Return (X, Y) of the center of cell containing provided text 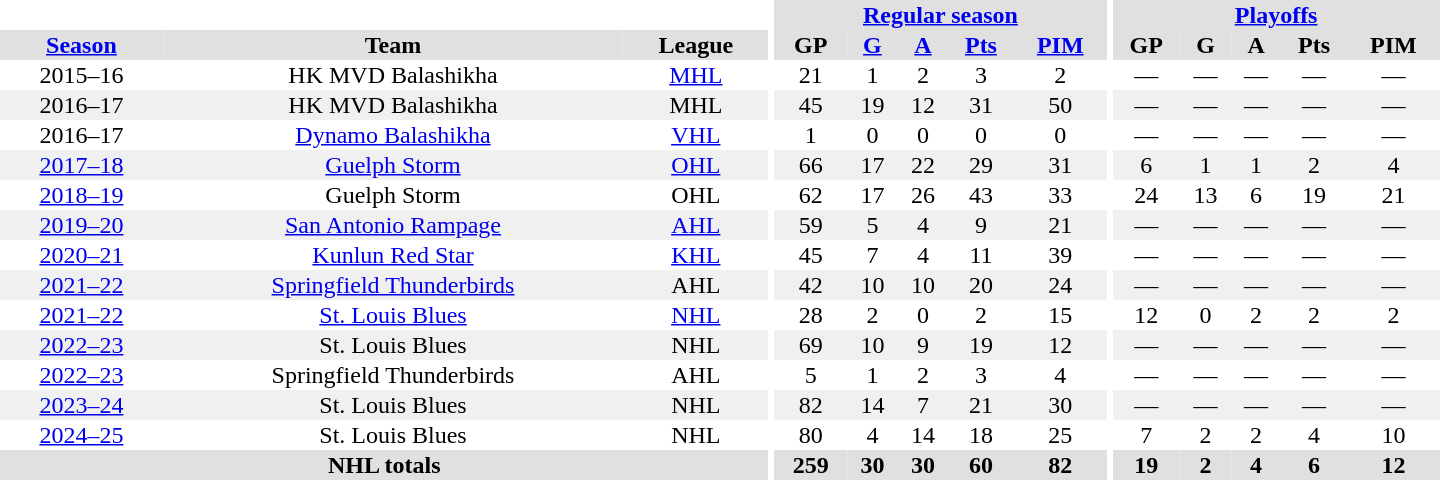
29 (981, 165)
42 (810, 285)
26 (924, 195)
Team (393, 45)
San Antonio Rampage (393, 225)
39 (1060, 255)
VHL (696, 135)
Kunlun Red Star (393, 255)
28 (810, 315)
Dynamo Balashikha (393, 135)
15 (1060, 315)
2019–20 (82, 225)
2020–21 (82, 255)
Season (82, 45)
Playoffs (1276, 15)
20 (981, 285)
18 (981, 435)
KHL (696, 255)
2023–24 (82, 405)
13 (1206, 195)
11 (981, 255)
69 (810, 345)
22 (924, 165)
League (696, 45)
Regular season (940, 15)
259 (810, 465)
60 (981, 465)
NHL totals (384, 465)
25 (1060, 435)
2024–25 (82, 435)
33 (1060, 195)
80 (810, 435)
50 (1060, 105)
62 (810, 195)
66 (810, 165)
2015–16 (82, 75)
59 (810, 225)
2017–18 (82, 165)
2018–19 (82, 195)
43 (981, 195)
